Capture the cell that displays the provided text and extract its (x, y) central coordinate. 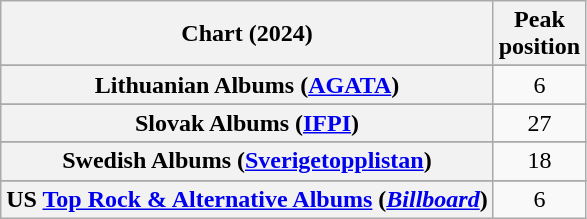
27 (539, 123)
US Top Rock & Alternative Albums (Billboard) (247, 199)
Peakposition (539, 34)
Lithuanian Albums (AGATA) (247, 85)
18 (539, 161)
Slovak Albums (IFPI) (247, 123)
Swedish Albums (Sverigetopplistan) (247, 161)
Chart (2024) (247, 34)
